Extract the [X, Y] coordinate from the center of the cell holding the provided text.  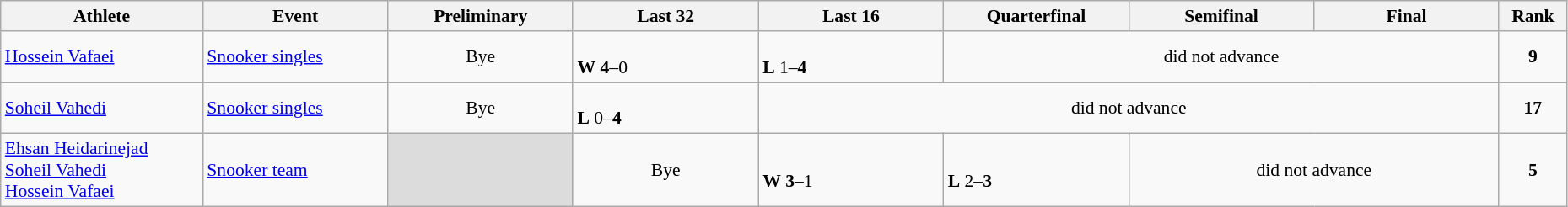
Soheil Vahedi [102, 108]
Rank [1533, 16]
Last 16 [851, 16]
Last 32 [665, 16]
L 1–4 [851, 57]
Event [295, 16]
W 3–1 [851, 170]
Snooker team [295, 170]
Hossein Vafaei [102, 57]
W 4–0 [665, 57]
Final [1407, 16]
L 0–4 [665, 108]
Preliminary [481, 16]
5 [1533, 170]
Semifinal [1221, 16]
L 2–3 [1037, 170]
17 [1533, 108]
9 [1533, 57]
Athlete [102, 16]
Ehsan HeidarinejadSoheil VahediHossein Vafaei [102, 170]
Quarterfinal [1037, 16]
